Pinpoint the cell where the given text exists, returning its [X, Y] midpoint coordinate. 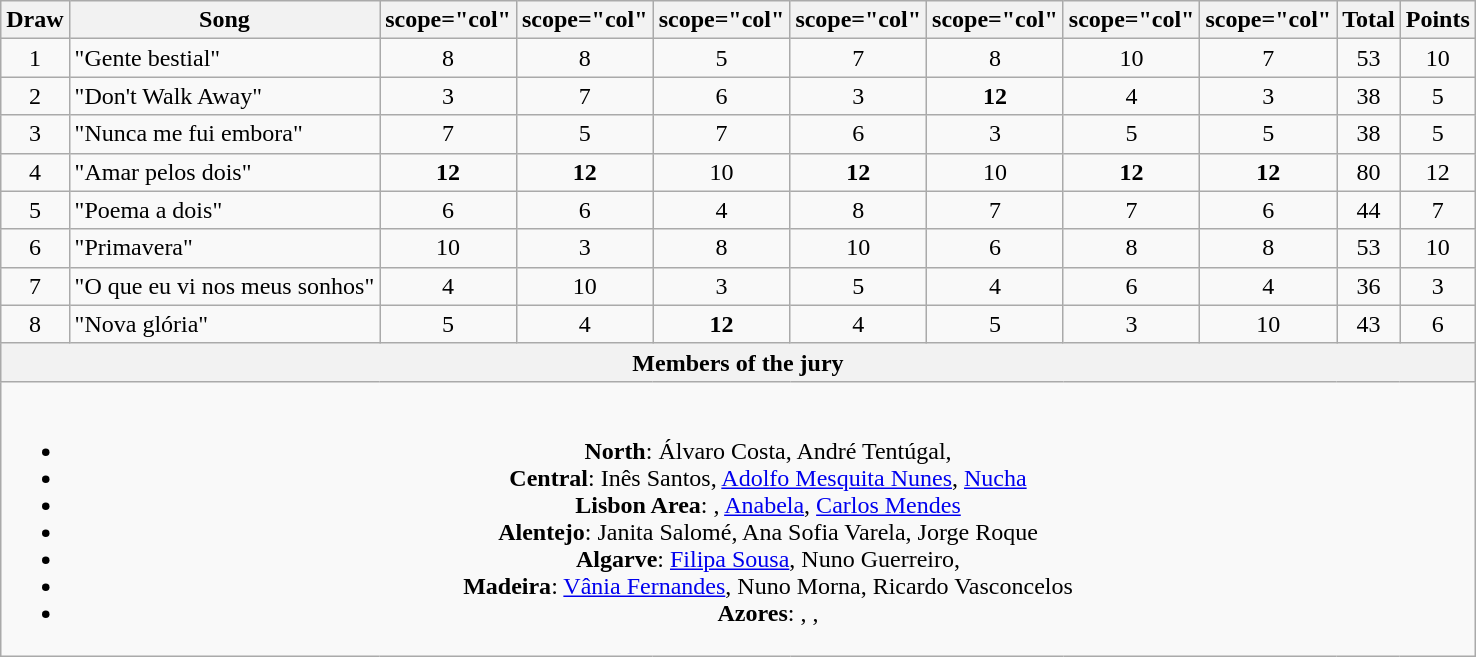
"Amar pelos dois" [224, 172]
43 [1369, 324]
Points [1438, 20]
"Poema a dois" [224, 210]
Song [224, 20]
1 [35, 58]
Draw [35, 20]
"Nova glória" [224, 324]
2 [35, 96]
"O que eu vi nos meus sonhos" [224, 286]
Total [1369, 20]
44 [1369, 210]
"Gente bestial" [224, 58]
"Primavera" [224, 248]
80 [1369, 172]
Members of the jury [738, 362]
"Don't Walk Away" [224, 96]
36 [1369, 286]
"Nunca me fui embora" [224, 134]
